Return (x, y) of the center of cell containing provided text 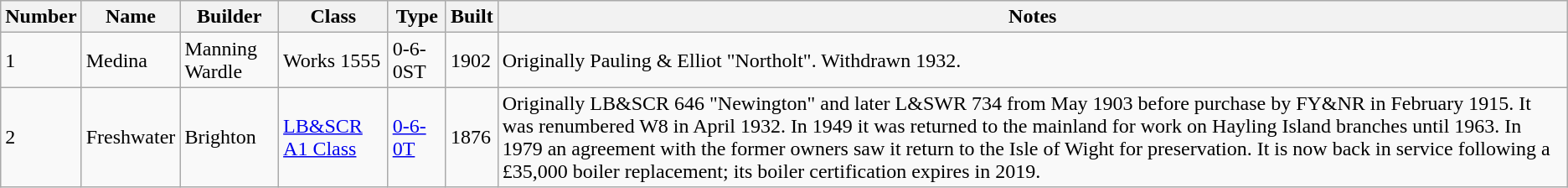
0-6-0ST (417, 60)
Manning Wardle (230, 60)
0-6-0T (417, 138)
Notes (1032, 17)
Brighton (230, 138)
1 (41, 60)
Built (472, 17)
Originally Pauling & Elliot "Northolt". Withdrawn 1932. (1032, 60)
Type (417, 17)
Builder (230, 17)
LB&SCR A1 Class (333, 138)
Class (333, 17)
2 (41, 138)
Name (131, 17)
1902 (472, 60)
Number (41, 17)
Medina (131, 60)
1876 (472, 138)
Works 1555 (333, 60)
Freshwater (131, 138)
